Return the [x, y] coordinate for the center point of the cell that contains the specified text.  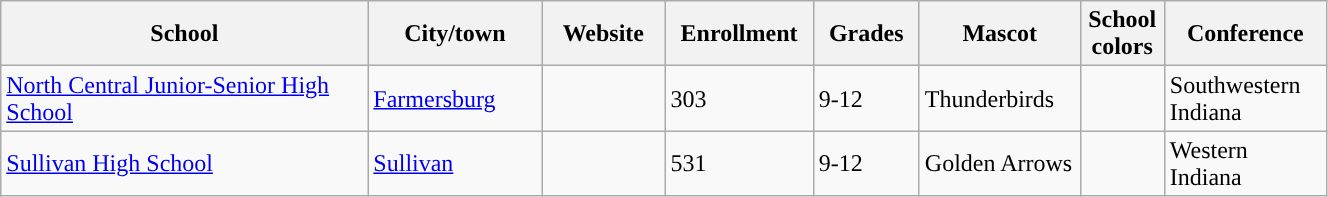
Conference [1245, 34]
School [184, 34]
303 [739, 98]
Website [604, 34]
Grades [866, 34]
Thunderbirds [1000, 98]
Golden Arrows [1000, 164]
Western Indiana [1245, 164]
Enrollment [739, 34]
Sullivan High School [184, 164]
School colors [1122, 34]
City/town [455, 34]
531 [739, 164]
Southwestern Indiana [1245, 98]
Mascot [1000, 34]
Sullivan [455, 164]
Farmersburg [455, 98]
North Central Junior-Senior High School [184, 98]
